Search for the cell housing the specified text and yield its (X, Y) center coordinate. 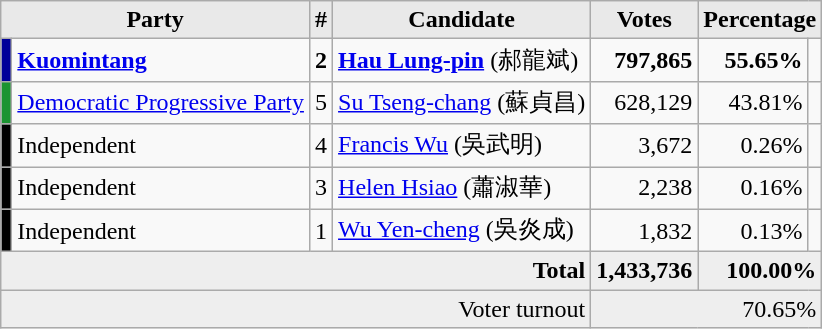
Hau Lung-pin (郝龍斌) (462, 60)
4 (320, 146)
Percentage (760, 20)
Francis Wu (吳武明) (462, 146)
55.65% (753, 60)
Kuomintang (161, 60)
2,238 (644, 188)
3,672 (644, 146)
Voter turnout (296, 309)
1 (320, 230)
Total (296, 271)
Su Tseng-chang (蘇貞昌) (462, 102)
Wu Yen-cheng (吳炎成) (462, 230)
70.65% (706, 309)
2 (320, 60)
1,433,736 (644, 271)
Party (156, 20)
3 (320, 188)
43.81% (753, 102)
1,832 (644, 230)
Democratic Progressive Party (161, 102)
0.16% (753, 188)
Candidate (462, 20)
Votes (644, 20)
797,865 (644, 60)
Helen Hsiao (蕭淑華) (462, 188)
628,129 (644, 102)
0.13% (753, 230)
100.00% (760, 271)
5 (320, 102)
# (320, 20)
0.26% (753, 146)
